Capture the cell that displays the provided text and extract its [X, Y] central coordinate. 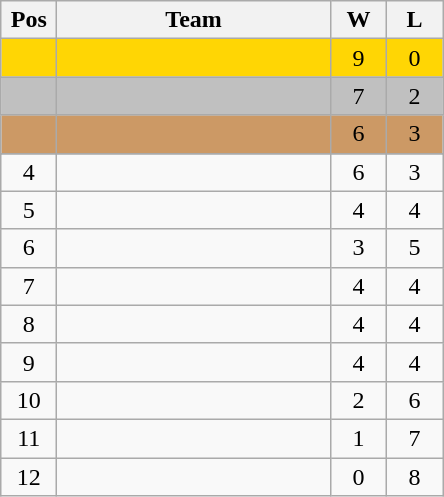
W [358, 20]
12 [29, 477]
Team [194, 20]
10 [29, 400]
L [414, 20]
1 [358, 438]
11 [29, 438]
Pos [29, 20]
